From the cell containing the given text, extract its center point as [X, Y] coordinate. 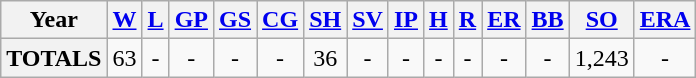
BB [548, 20]
ER [504, 20]
L [156, 20]
IP [406, 20]
1,243 [602, 58]
TOTALS [54, 58]
SO [602, 20]
36 [326, 58]
SV [368, 20]
GS [234, 20]
63 [124, 58]
ERA [665, 20]
CG [280, 20]
GP [191, 20]
R [467, 20]
H [439, 20]
Year [54, 20]
W [124, 20]
SH [326, 20]
